Pinpoint the cell where the given text exists, returning its (X, Y) midpoint coordinate. 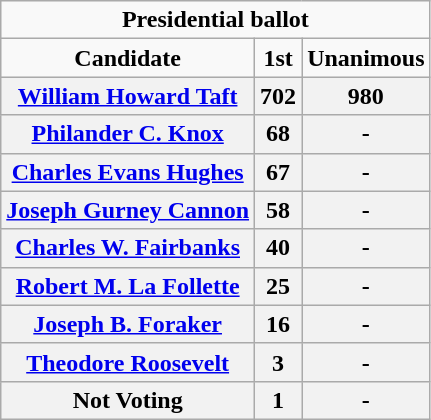
William Howard Taft (128, 96)
25 (278, 286)
980 (366, 96)
Robert M. La Follette (128, 286)
Presidential ballot (216, 20)
58 (278, 210)
Joseph Gurney Cannon (128, 210)
40 (278, 248)
67 (278, 172)
3 (278, 362)
Candidate (128, 58)
Theodore Roosevelt (128, 362)
1 (278, 400)
68 (278, 134)
16 (278, 324)
702 (278, 96)
Charles W. Fairbanks (128, 248)
Not Voting (128, 400)
Unanimous (366, 58)
Joseph B. Foraker (128, 324)
1st (278, 58)
Charles Evans Hughes (128, 172)
Philander C. Knox (128, 134)
